For the text-containing cell, return its midpoint in [x, y] coordinate format. 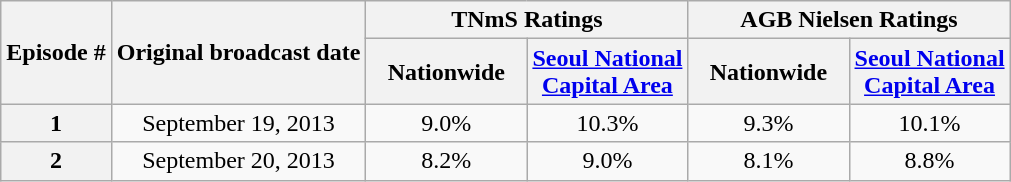
Episode # [56, 52]
8.1% [768, 161]
8.2% [446, 161]
2 [56, 161]
9.3% [768, 123]
10.1% [930, 123]
September 19, 2013 [238, 123]
8.8% [930, 161]
AGB Nielsen Ratings [849, 20]
TNmS Ratings [527, 20]
1 [56, 123]
Original broadcast date [238, 52]
10.3% [608, 123]
September 20, 2013 [238, 161]
